Capture the cell that displays the provided text and extract its (X, Y) central coordinate. 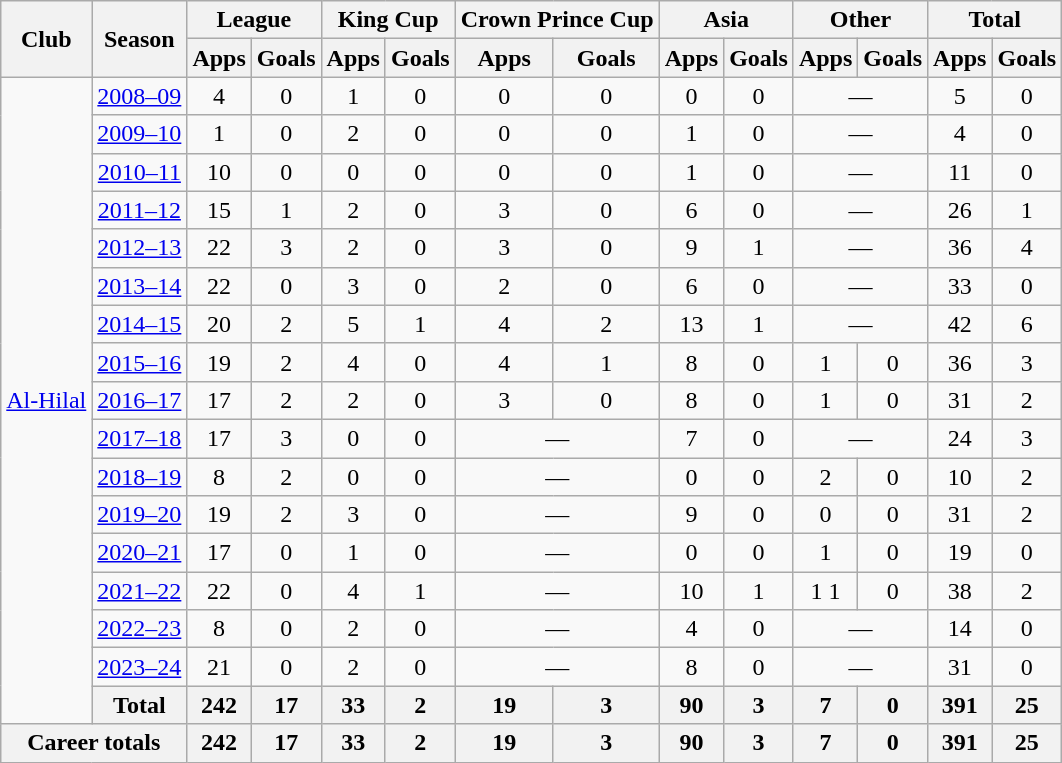
2021–22 (140, 591)
2011–12 (140, 210)
Crown Prince Cup (557, 20)
2019–20 (140, 515)
Career totals (94, 743)
26 (960, 210)
2016–17 (140, 400)
2022–23 (140, 629)
Al-Hilal (46, 400)
2017–18 (140, 438)
King Cup (388, 20)
11 (960, 172)
2020–21 (140, 553)
14 (960, 629)
Season (140, 39)
42 (960, 324)
2014–15 (140, 324)
15 (219, 210)
2010–11 (140, 172)
20 (219, 324)
13 (691, 324)
1 1 (825, 591)
Other (860, 20)
2009–10 (140, 134)
2023–24 (140, 667)
21 (219, 667)
2015–16 (140, 362)
League (254, 20)
Club (46, 39)
24 (960, 438)
38 (960, 591)
2013–14 (140, 286)
2008–09 (140, 96)
Asia (726, 20)
2012–13 (140, 248)
2018–19 (140, 477)
